Identify which cell holds the provided text, then report its [X, Y] central coordinate. 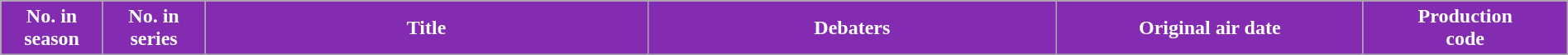
Title [427, 28]
Original air date [1209, 28]
Productioncode [1465, 28]
No. inseason [52, 28]
Debaters [852, 28]
No. inseries [154, 28]
